From the cell containing the given text, extract its center point as [x, y] coordinate. 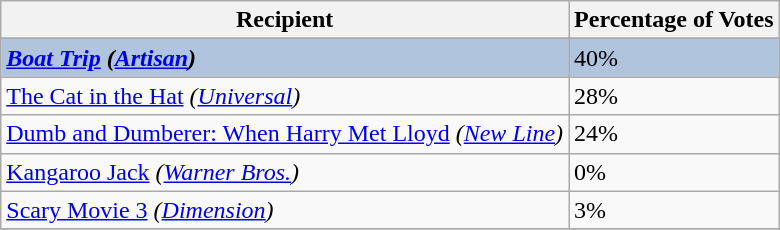
Scary Movie 3 (Dimension) [285, 210]
Dumb and Dumberer: When Harry Met Lloyd (New Line) [285, 134]
24% [674, 134]
Boat Trip (Artisan) [285, 58]
Recipient [285, 20]
40% [674, 58]
28% [674, 96]
3% [674, 210]
The Cat in the Hat (Universal) [285, 96]
Kangaroo Jack (Warner Bros.) [285, 172]
0% [674, 172]
Percentage of Votes [674, 20]
